Return the [X, Y] coordinate for the center point of the cell that contains the specified text.  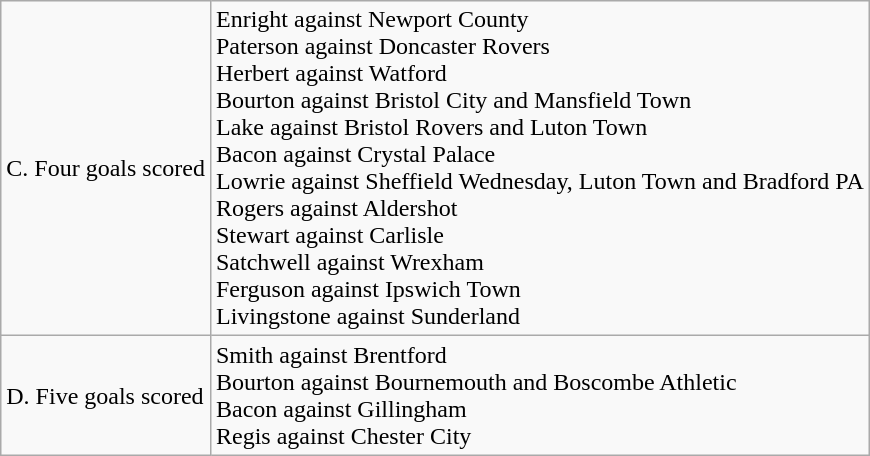
C. Four goals scored [106, 168]
D. Five goals scored [106, 396]
Smith against BrentfordBourton against Bournemouth and Boscombe AthleticBacon against GillinghamRegis against Chester City [540, 396]
